Locate the cell with the specified text and output its [x, y] center coordinate. 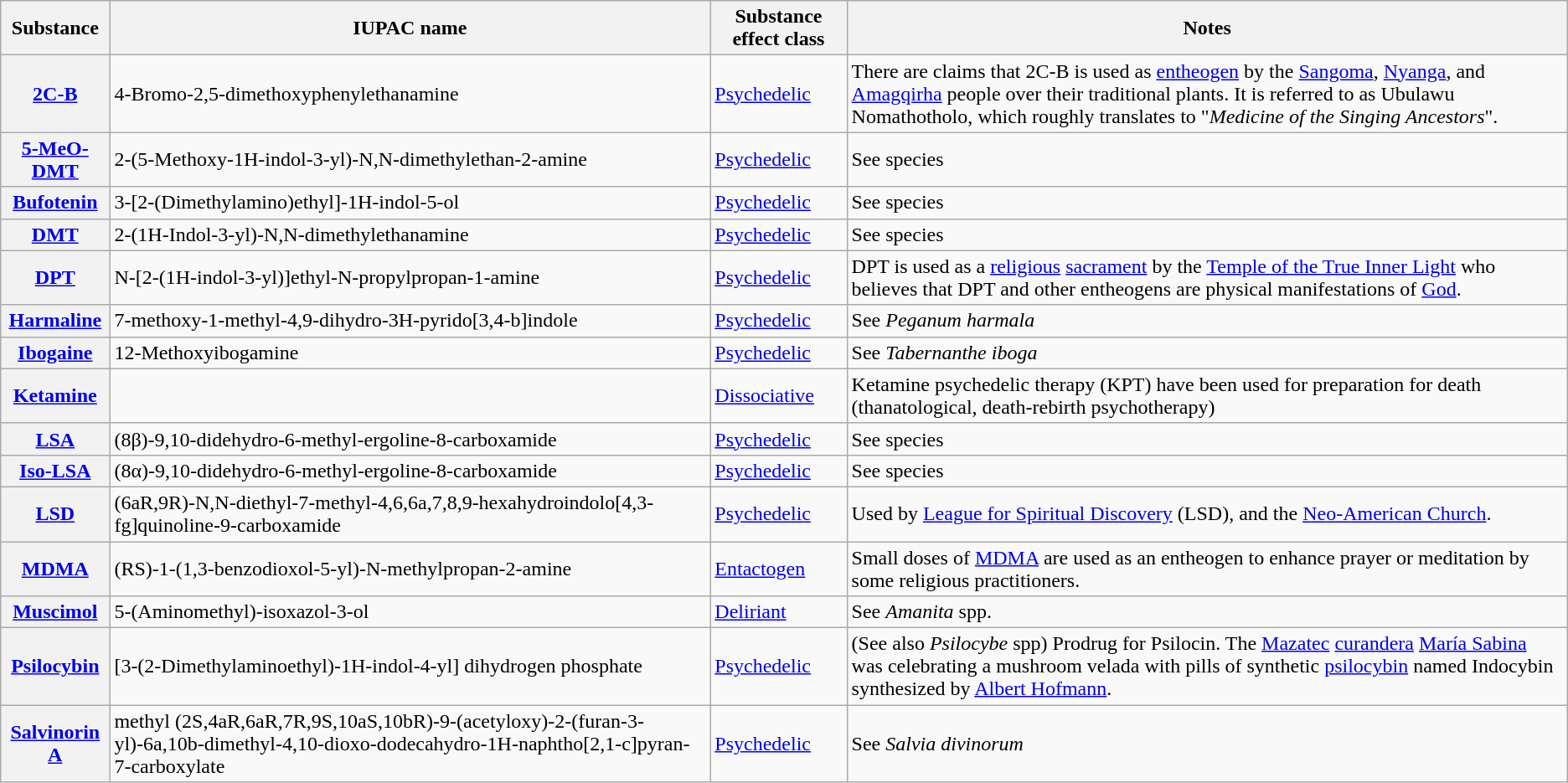
LSA [55, 439]
2-(1H-Indol-3-yl)-N,N-dimethylethanamine [410, 234]
5-(Aminomethyl)-isoxazol-3-ol [410, 612]
3-[2-(Dimethylamino)ethyl]-1H-indol-5-ol [410, 203]
See Salvia divinorum [1207, 744]
Ibogaine [55, 353]
Salvinorin A [55, 744]
Iso-LSA [55, 471]
IUPAC name [410, 28]
LSD [55, 514]
methyl (2S,4aR,6aR,7R,9S,10aS,10bR)-9-(acetyloxy)-2-(furan-3-yl)-6a,10b-dimethyl-4,10-dioxo-dodecahydro-1H-naphtho[2,1-c]pyran-7-carboxylate [410, 744]
(8β)-9,10-didehydro-6-methyl-ergoline-8-carboxamide [410, 439]
Used by League for Spiritual Discovery (LSD), and the Neo-American Church. [1207, 514]
(6aR,9R)-N,N-diethyl-7-methyl-4,6,6a,7,8,9-hexahydroindolo[4,3-fg]quinoline-9-carboxamide [410, 514]
12-Methoxyibogamine [410, 353]
Psilocybin [55, 667]
DPT [55, 278]
Dissociative [779, 395]
Harmaline [55, 321]
7-methoxy-1-methyl-4,9-dihydro-3H-pyrido[3,4-b]indole [410, 321]
See Peganum harmala [1207, 321]
[3-(2-Dimethylaminoethyl)-1H-indol-4-yl] dihydrogen phosphate [410, 667]
Ketamine [55, 395]
(RS)-1-(1,3-benzodioxol-5-yl)-N-methylpropan-2-amine [410, 568]
Entactogen [779, 568]
Deliriant [779, 612]
Substance [55, 28]
Small doses of MDMA are used as an entheogen to enhance prayer or meditation by some religious practitioners. [1207, 568]
2-(5-Methoxy-1H-indol-3-yl)-N,N-dimethylethan-2-amine [410, 159]
Notes [1207, 28]
See Tabernanthe iboga [1207, 353]
DMT [55, 234]
5-MeO-DMT [55, 159]
4-Bromo-2,5-dimethoxyphenylethanamine [410, 94]
MDMA [55, 568]
Substance effect class [779, 28]
Bufotenin [55, 203]
2C-B [55, 94]
N-[2-(1H-indol-3-yl)]ethyl-N-propylpropan-1-amine [410, 278]
(8α)-9,10-didehydro-6-methyl-ergoline-8-carboxamide [410, 471]
Ketamine psychedelic therapy (KPT) have been used for preparation for death (thanatological, death-rebirth psychotherapy) [1207, 395]
Muscimol [55, 612]
See Amanita spp. [1207, 612]
